Locate the cell with the specified text and output its (x, y) center coordinate. 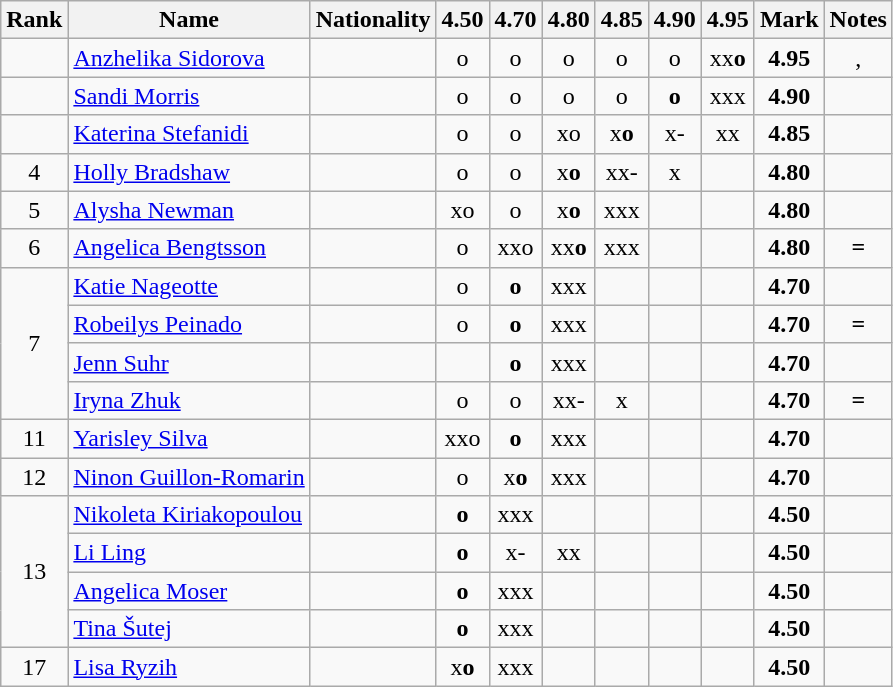
Mark (789, 20)
13 (34, 572)
11 (34, 438)
Katerina Stefanidi (189, 134)
5 (34, 210)
Alysha Newman (189, 210)
Rank (34, 20)
Yarisley Silva (189, 438)
Lisa Ryzih (189, 667)
Tina Šutej (189, 629)
Notes (858, 20)
, (858, 58)
7 (34, 343)
Anzhelika Sidorova (189, 58)
Iryna Zhuk (189, 400)
4 (34, 172)
Angelica Moser (189, 591)
Nationality (373, 20)
Nikoleta Kiriakopoulou (189, 515)
Holly Bradshaw (189, 172)
Robeilys Peinado (189, 324)
12 (34, 477)
Angelica Bengtsson (189, 248)
Sandi Morris (189, 96)
Name (189, 20)
Jenn Suhr (189, 362)
Li Ling (189, 553)
Katie Nageotte (189, 286)
6 (34, 248)
Ninon Guillon-Romarin (189, 477)
17 (34, 667)
